Locate the cell with the specified text and output its [x, y] center coordinate. 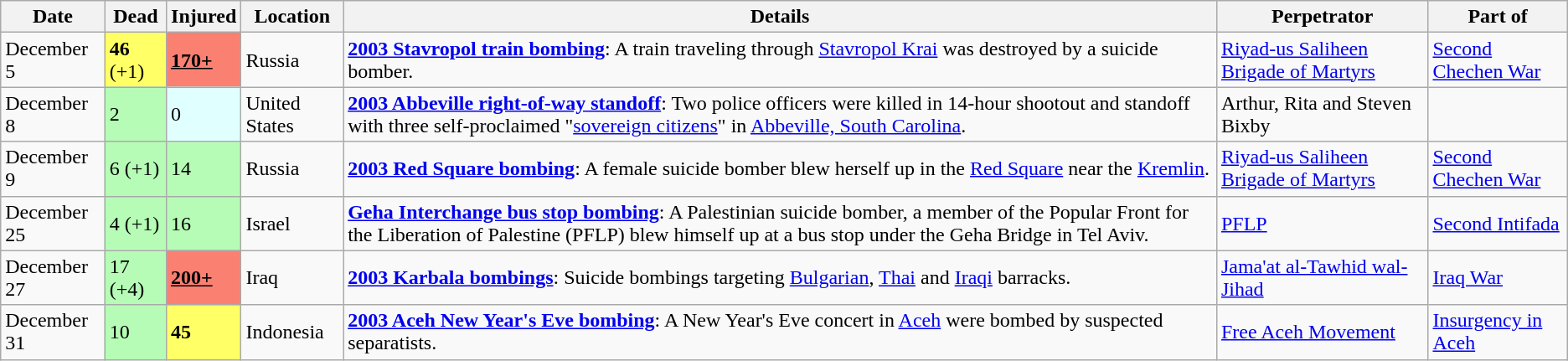
10 [136, 332]
0 [204, 114]
6 (+1) [136, 169]
December 9 [53, 169]
Dead [136, 17]
Indonesia [292, 332]
Perpetrator [1322, 17]
200+ [204, 278]
46 (+1) [136, 60]
170+ [204, 60]
December 25 [53, 223]
Details [781, 17]
Insurgency in Aceh [1498, 332]
Date [53, 17]
14 [204, 169]
December 31 [53, 332]
December 5 [53, 60]
Arthur, Rita and Steven Bixby [1322, 114]
2003 Aceh New Year's Eve bombing: A New Year's Eve concert in Aceh were bombed by suspected separatists. [781, 332]
Part of [1498, 17]
Israel [292, 223]
16 [204, 223]
December 8 [53, 114]
2003 Stavropol train bombing: A train traveling through Stavropol Krai was destroyed by a suicide bomber. [781, 60]
PFLP [1322, 223]
Second Intifada [1498, 223]
United States [292, 114]
17 (+4) [136, 278]
Injured [204, 17]
December 27 [53, 278]
Iraq [292, 278]
Jama'at al-Tawhid wal-Jihad [1322, 278]
Location [292, 17]
2003 Red Square bombing: A female suicide bomber blew herself up in the Red Square near the Kremlin. [781, 169]
2003 Karbala bombings: Suicide bombings targeting Bulgarian, Thai and Iraqi barracks. [781, 278]
2 [136, 114]
4 (+1) [136, 223]
45 [204, 332]
Free Aceh Movement [1322, 332]
Iraq War [1498, 278]
